Return the (X, Y) coordinate for the center point of the cell that contains the specified text.  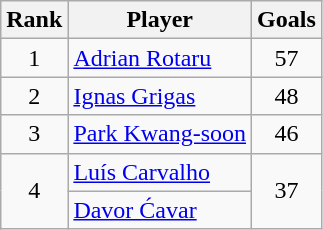
Rank (34, 20)
3 (34, 134)
4 (34, 191)
Player (160, 20)
Adrian Rotaru (160, 58)
Davor Ćavar (160, 210)
1 (34, 58)
48 (287, 96)
37 (287, 191)
57 (287, 58)
46 (287, 134)
Goals (287, 20)
2 (34, 96)
Luís Carvalho (160, 172)
Ignas Grigas (160, 96)
Park Kwang-soon (160, 134)
